Pinpoint the cell where the given text exists, returning its (x, y) midpoint coordinate. 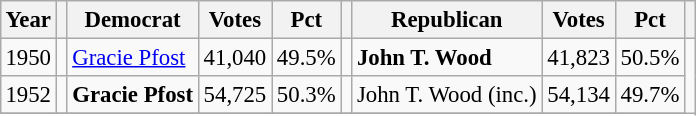
41,823 (578, 57)
John T. Wood (447, 57)
1952 (28, 95)
1950 (28, 57)
49.7% (650, 95)
41,040 (234, 57)
Democrat (132, 20)
54,725 (234, 95)
Year (28, 20)
50.5% (650, 57)
50.3% (306, 95)
49.5% (306, 57)
Republican (447, 20)
54,134 (578, 95)
John T. Wood (inc.) (447, 95)
